Search for the cell housing the specified text and yield its [X, Y] center coordinate. 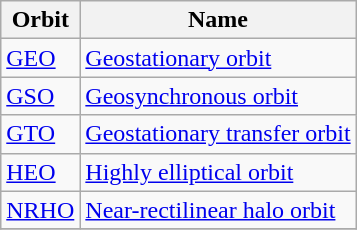
HEO [40, 172]
Geostationary transfer orbit [218, 134]
Geosynchronous orbit [218, 96]
Name [218, 20]
GSO [40, 96]
Geostationary orbit [218, 58]
Highly elliptical orbit [218, 172]
Orbit [40, 20]
GEO [40, 58]
NRHO [40, 210]
Near-rectilinear halo orbit [218, 210]
GTO [40, 134]
